Identify which cell holds the provided text, then report its (x, y) central coordinate. 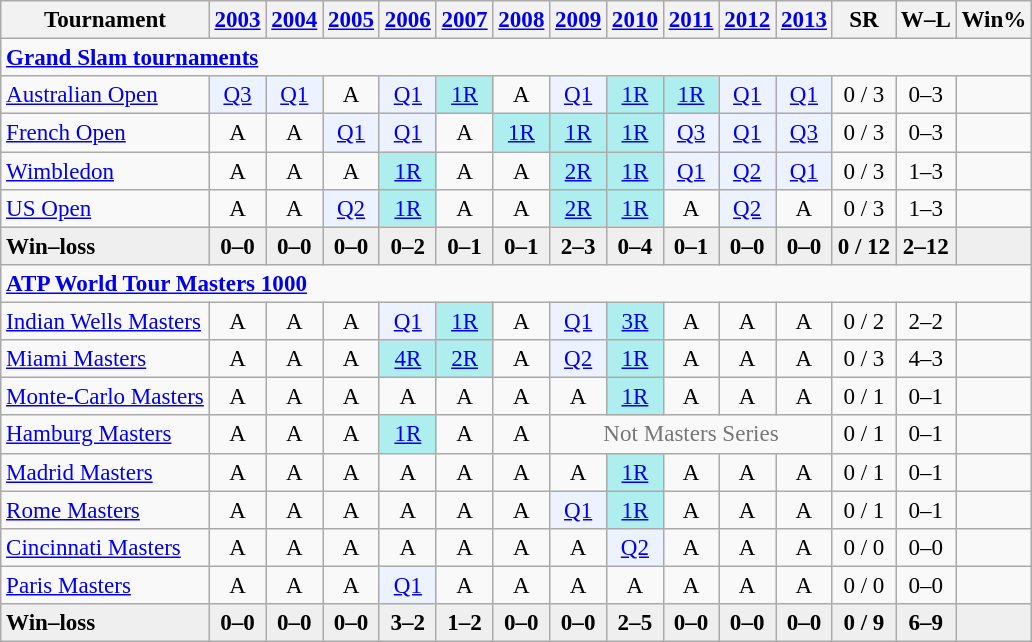
0–4 (636, 246)
SR (864, 20)
0–2 (408, 246)
2013 (804, 20)
Madrid Masters (105, 472)
2011 (691, 20)
Win% (994, 20)
Miami Masters (105, 359)
Grand Slam tournaments (516, 58)
2–2 (926, 322)
3–2 (408, 623)
3R (636, 322)
Indian Wells Masters (105, 322)
W–L (926, 20)
French Open (105, 133)
Not Masters Series (692, 435)
4R (408, 359)
2010 (636, 20)
Monte-Carlo Masters (105, 397)
ATP World Tour Masters 1000 (516, 284)
Australian Open (105, 95)
2005 (352, 20)
2007 (464, 20)
Tournament (105, 20)
2008 (522, 20)
Cincinnati Masters (105, 548)
2–12 (926, 246)
2009 (578, 20)
0 / 9 (864, 623)
2003 (238, 20)
Wimbledon (105, 171)
0 / 2 (864, 322)
Paris Masters (105, 585)
Rome Masters (105, 510)
4–3 (926, 359)
1–2 (464, 623)
2004 (294, 20)
US Open (105, 209)
2–3 (578, 246)
6–9 (926, 623)
0 / 12 (864, 246)
2–5 (636, 623)
2006 (408, 20)
Hamburg Masters (105, 435)
2012 (748, 20)
